Determine the (x, y) coordinate at the center of the cell enclosing the given text.  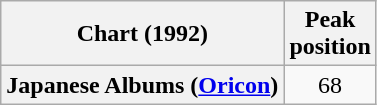
Chart (1992) (142, 34)
68 (330, 85)
Peakposition (330, 34)
Japanese Albums (Oricon) (142, 85)
